From the cell containing the given text, extract its center point as [X, Y] coordinate. 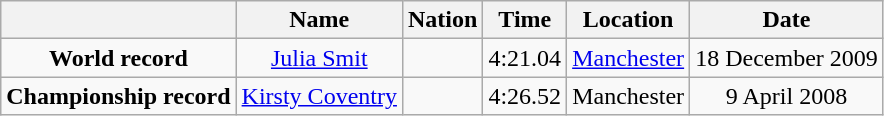
World record [118, 58]
4:26.52 [525, 96]
18 December 2009 [787, 58]
Kirsty Coventry [319, 96]
Championship record [118, 96]
Name [319, 20]
Time [525, 20]
9 April 2008 [787, 96]
Date [787, 20]
Nation [442, 20]
4:21.04 [525, 58]
Location [628, 20]
Julia Smit [319, 58]
